Pinpoint the cell where the given text exists, returning its (X, Y) midpoint coordinate. 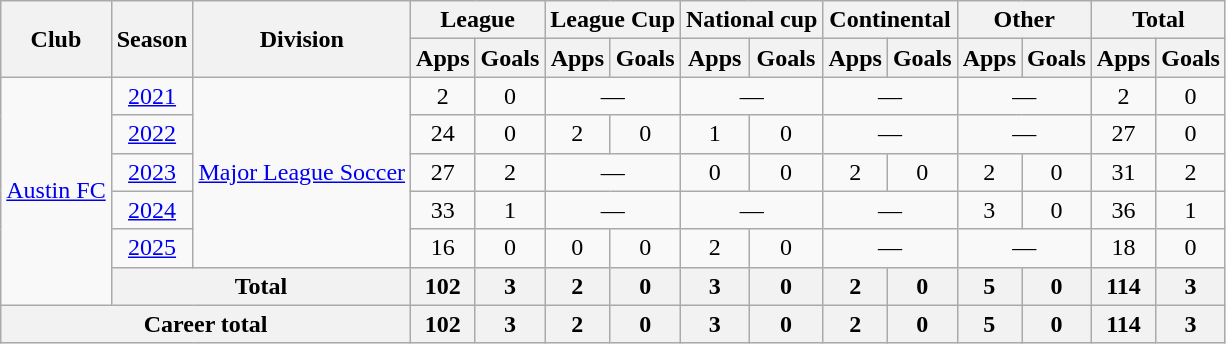
36 (1123, 210)
33 (443, 210)
2023 (152, 172)
2024 (152, 210)
31 (1123, 172)
Other (1024, 20)
18 (1123, 248)
National cup (752, 20)
Austin FC (56, 191)
2025 (152, 248)
16 (443, 248)
Major League Soccer (302, 172)
Continental (890, 20)
League Cup (613, 20)
Season (152, 39)
2021 (152, 96)
2022 (152, 134)
24 (443, 134)
Career total (206, 324)
League (478, 20)
Division (302, 39)
Club (56, 39)
